Provide the [x, y] coordinate of the cell's center where the given text is located.  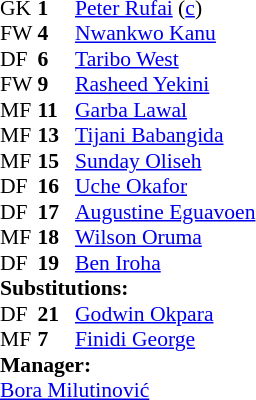
6 [57, 59]
11 [57, 110]
Sunday Oliseh [165, 161]
Godwin Okpara [165, 314]
16 [57, 187]
18 [57, 237]
Finidi George [165, 339]
Wilson Oruma [165, 237]
19 [57, 263]
4 [57, 33]
9 [57, 85]
Ben Iroha [165, 263]
Nwankwo Kanu [165, 33]
Rasheed Yekini [165, 85]
Tijani Babangida [165, 135]
17 [57, 212]
Garba Lawal [165, 110]
Uche Okafor [165, 187]
21 [57, 314]
13 [57, 135]
15 [57, 161]
Augustine Eguavoen [165, 212]
Taribo West [165, 59]
Substitutions: [128, 289]
7 [57, 339]
Manager: [128, 365]
